Determine the (x, y) coordinate at the center of the cell enclosing the given text.  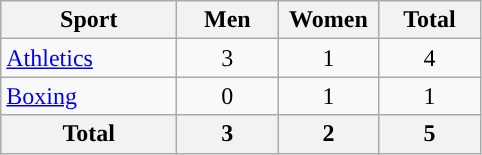
Boxing (89, 96)
Women (328, 20)
2 (328, 134)
Sport (89, 20)
Men (228, 20)
Athletics (89, 58)
5 (430, 134)
4 (430, 58)
0 (228, 96)
